Pinpoint the cell where the given text exists, returning its [X, Y] midpoint coordinate. 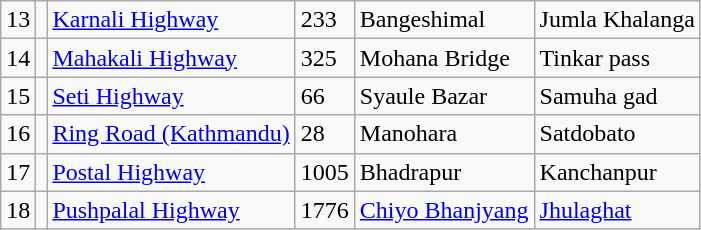
16 [18, 134]
66 [324, 96]
Mohana Bridge [444, 58]
Syaule Bazar [444, 96]
Pushpalal Highway [171, 210]
Jhulaghat [617, 210]
Chiyo Bhanjyang [444, 210]
Jumla Khalanga [617, 20]
17 [18, 172]
Postal Highway [171, 172]
Satdobato [617, 134]
14 [18, 58]
Bangeshimal [444, 20]
Karnali Highway [171, 20]
1005 [324, 172]
Ring Road (Kathmandu) [171, 134]
Tinkar pass [617, 58]
Samuha gad [617, 96]
Manohara [444, 134]
Bhadrapur [444, 172]
Seti Highway [171, 96]
1776 [324, 210]
233 [324, 20]
Kanchanpur [617, 172]
13 [18, 20]
18 [18, 210]
15 [18, 96]
28 [324, 134]
Mahakali Highway [171, 58]
325 [324, 58]
